Pinpoint the cell where the given text exists, returning its [x, y] midpoint coordinate. 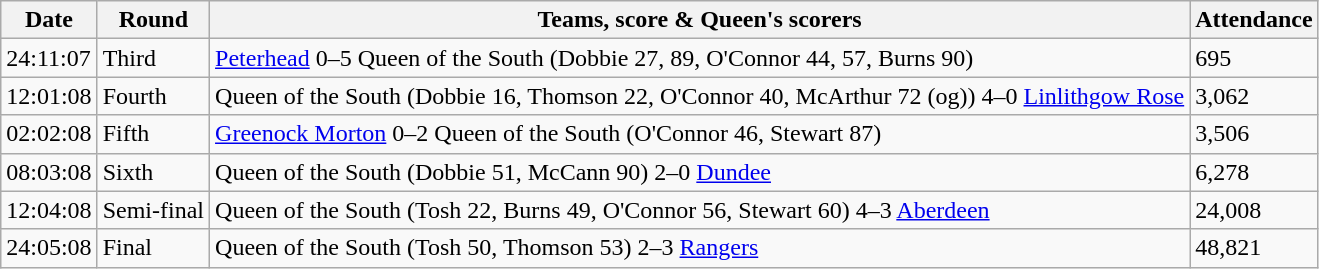
Queen of the South (Tosh 22, Burns 49, O'Connor 56, Stewart 60) 4–3 Aberdeen [700, 210]
3,506 [1254, 134]
Teams, score & Queen's scorers [700, 20]
6,278 [1254, 172]
Attendance [1254, 20]
24:11:07 [49, 58]
Peterhead 0–5 Queen of the South (Dobbie 27, 89, O'Connor 44, 57, Burns 90) [700, 58]
12:04:08 [49, 210]
12:01:08 [49, 96]
Queen of the South (Tosh 50, Thomson 53) 2–3 Rangers [700, 248]
695 [1254, 58]
Greenock Morton 0–2 Queen of the South (O'Connor 46, Stewart 87) [700, 134]
48,821 [1254, 248]
Fifth [153, 134]
Fourth [153, 96]
Third [153, 58]
Sixth [153, 172]
24:05:08 [49, 248]
Semi-final [153, 210]
02:02:08 [49, 134]
24,008 [1254, 210]
08:03:08 [49, 172]
3,062 [1254, 96]
Date [49, 20]
Queen of the South (Dobbie 16, Thomson 22, O'Connor 40, McArthur 72 (og)) 4–0 Linlithgow Rose [700, 96]
Queen of the South (Dobbie 51, McCann 90) 2–0 Dundee [700, 172]
Final [153, 248]
Round [153, 20]
